For the text-containing cell, return its midpoint in [X, Y] coordinate format. 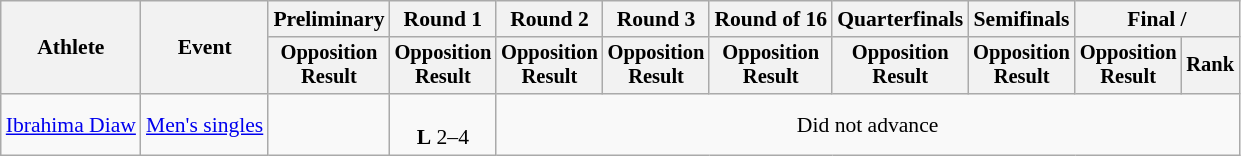
L 2–4 [444, 124]
Preliminary [328, 19]
Men's singles [204, 124]
Did not advance [868, 124]
Semifinals [1022, 19]
Round 2 [550, 19]
Round 3 [656, 19]
Event [204, 48]
Quarterfinals [900, 19]
Final / [1157, 19]
Round of 16 [770, 19]
Rank [1210, 66]
Ibrahima Diaw [71, 124]
Athlete [71, 48]
Round 1 [444, 19]
